Identify which cell holds the provided text, then report its (x, y) central coordinate. 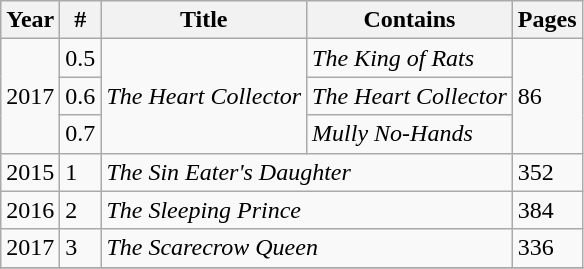
Year (30, 20)
2015 (30, 172)
The King of Rats (410, 58)
86 (547, 96)
2016 (30, 210)
336 (547, 248)
2 (80, 210)
0.5 (80, 58)
# (80, 20)
0.6 (80, 96)
The Sin Eater's Daughter (306, 172)
Pages (547, 20)
384 (547, 210)
The Scarecrow Queen (306, 248)
Title (204, 20)
Mully No-Hands (410, 134)
0.7 (80, 134)
Contains (410, 20)
352 (547, 172)
The Sleeping Prince (306, 210)
3 (80, 248)
1 (80, 172)
